Return [X, Y] of the center of cell containing provided text 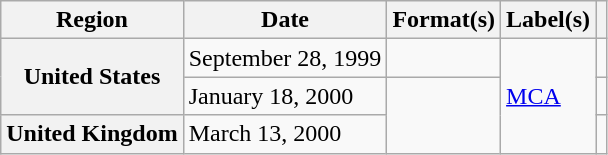
September 28, 1999 [285, 58]
Region [92, 20]
Format(s) [444, 20]
January 18, 2000 [285, 96]
United States [92, 77]
Label(s) [548, 20]
United Kingdom [92, 134]
March 13, 2000 [285, 134]
MCA [548, 96]
Date [285, 20]
